Locate the cell with the specified text and output its (x, y) center coordinate. 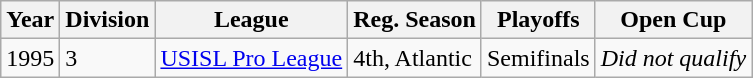
4th, Atlantic (415, 58)
Playoffs (538, 20)
Year (30, 20)
Reg. Season (415, 20)
3 (108, 58)
Did not qualify (673, 58)
League (252, 20)
Open Cup (673, 20)
Division (108, 20)
Semifinals (538, 58)
USISL Pro League (252, 58)
1995 (30, 58)
